Locate the cell with the specified text and output its (X, Y) center coordinate. 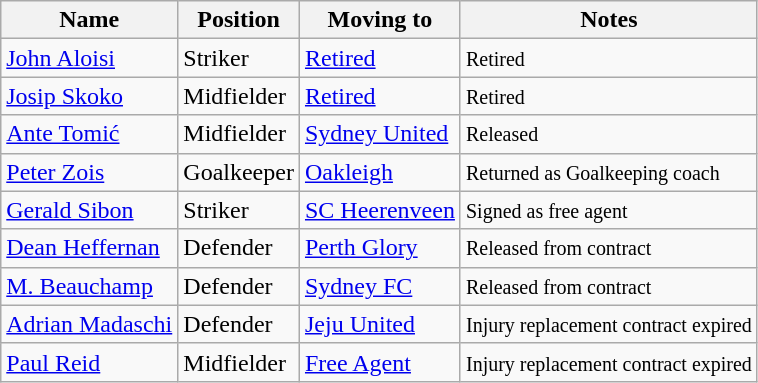
Adrian Madaschi (90, 324)
M. Beauchamp (90, 286)
Sydney United (380, 134)
Perth Glory (380, 248)
Signed as free agent (608, 210)
Released (608, 134)
Jeju United (380, 324)
Peter Zois (90, 172)
Position (239, 20)
Moving to (380, 20)
John Aloisi (90, 58)
Sydney FC (380, 286)
SC Heerenveen (380, 210)
Paul Reid (90, 362)
Goalkeeper (239, 172)
Returned as Goalkeeping coach (608, 172)
Notes (608, 20)
Gerald Sibon (90, 210)
Dean Heffernan (90, 248)
Josip Skoko (90, 96)
Free Agent (380, 362)
Name (90, 20)
Ante Tomić (90, 134)
Oakleigh (380, 172)
